Capture the cell that displays the provided text and extract its [X, Y] central coordinate. 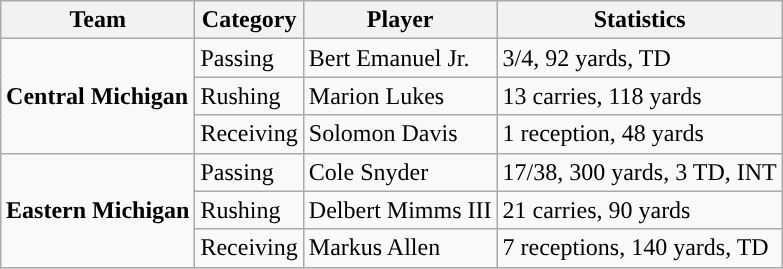
Marion Lukes [400, 96]
Delbert Mimms III [400, 210]
Markus Allen [400, 248]
3/4, 92 yards, TD [640, 58]
Player [400, 20]
Eastern Michigan [98, 210]
Central Michigan [98, 96]
Cole Snyder [400, 172]
1 reception, 48 yards [640, 134]
Team [98, 20]
7 receptions, 140 yards, TD [640, 248]
21 carries, 90 yards [640, 210]
Category [249, 20]
Statistics [640, 20]
13 carries, 118 yards [640, 96]
17/38, 300 yards, 3 TD, INT [640, 172]
Solomon Davis [400, 134]
Bert Emanuel Jr. [400, 58]
